Output the (X, Y) coordinate of the center of the cell containing the given text.  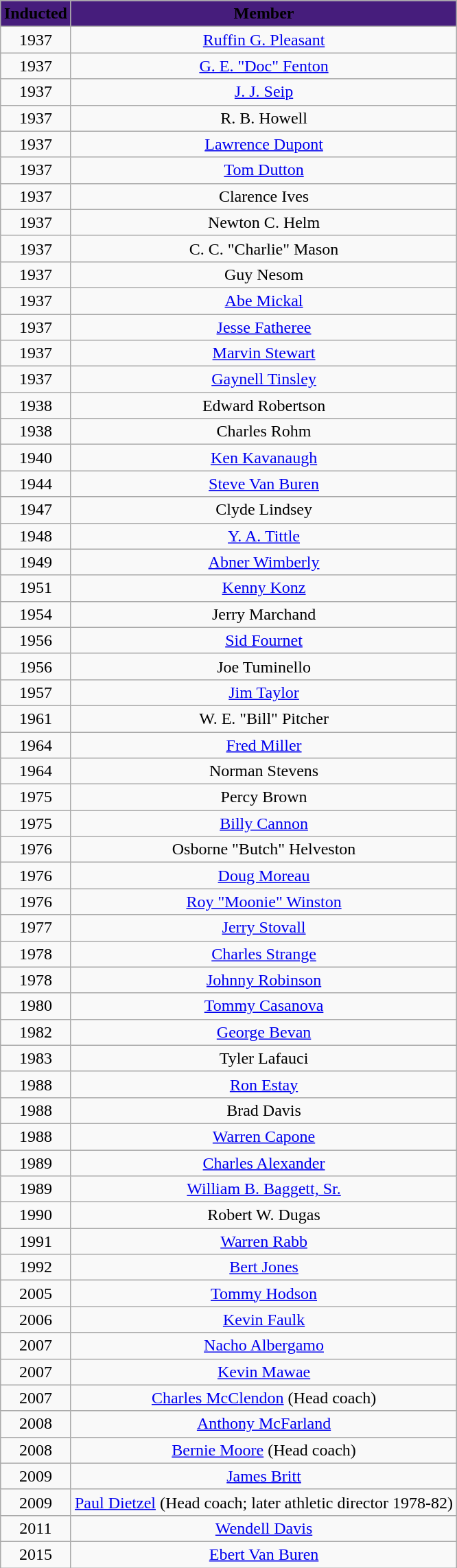
Paul Dietzel (Head coach; later athletic director 1978-82) (263, 1502)
Johnny Robinson (263, 980)
1982 (36, 1032)
Jesse Fatheree (263, 327)
Inducted (36, 14)
Lawrence Dupont (263, 144)
Robert W. Dugas (263, 1215)
1944 (36, 484)
Ron Estay (263, 1084)
Jerry Stovall (263, 928)
1992 (36, 1267)
1948 (36, 536)
Billy Cannon (263, 823)
Gaynell Tinsley (263, 379)
Tom Dutton (263, 170)
Bernie Moore (Head coach) (263, 1450)
George Bevan (263, 1032)
James Britt (263, 1476)
Tyler Lafauci (263, 1058)
1991 (36, 1241)
Sid Fournet (263, 640)
Nacho Albergamo (263, 1346)
Abe Mickal (263, 301)
Tommy Casanova (263, 1006)
Doug Moreau (263, 876)
Anthony McFarland (263, 1424)
Clarence Ives (263, 196)
Fred Miller (263, 745)
Ebert Van Buren (263, 1554)
Charles Strange (263, 954)
Member (263, 14)
Ken Kavanaugh (263, 458)
Brad Davis (263, 1110)
Charles Rohm (263, 432)
C. C. "Charlie" Mason (263, 248)
Jim Taylor (263, 692)
1980 (36, 1006)
Newton C. Helm (263, 222)
2006 (36, 1320)
1977 (36, 928)
Tommy Hodson (263, 1294)
2005 (36, 1294)
Steve Van Buren (263, 484)
Roy "Moonie" Winston (263, 902)
2011 (36, 1528)
Wendell Davis (263, 1528)
Abner Wimberly (263, 562)
R. B. Howell (263, 118)
1947 (36, 510)
2015 (36, 1554)
1961 (36, 718)
1954 (36, 614)
G. E. "Doc" Fenton (263, 66)
Osborne "Butch" Helveston (263, 850)
1990 (36, 1215)
Guy Nesom (263, 274)
Y. A. Tittle (263, 536)
Norman Stevens (263, 771)
Kevin Mawae (263, 1372)
Marvin Stewart (263, 353)
Jerry Marchand (263, 614)
Charles Alexander (263, 1163)
1940 (36, 458)
W. E. "Bill" Pitcher (263, 718)
Charles McClendon (Head coach) (263, 1398)
Clyde Lindsey (263, 510)
Bert Jones (263, 1267)
Ruffin G. Pleasant (263, 40)
1951 (36, 588)
William B. Baggett, Sr. (263, 1189)
Percy Brown (263, 797)
J. J. Seip (263, 92)
Joe Tuminello (263, 666)
Kenny Konz (263, 588)
Warren Rabb (263, 1241)
1983 (36, 1058)
1957 (36, 692)
Edward Robertson (263, 406)
Kevin Faulk (263, 1320)
1949 (36, 562)
Warren Capone (263, 1136)
